Determine the (X, Y) coordinate at the center of the cell enclosing the given text.  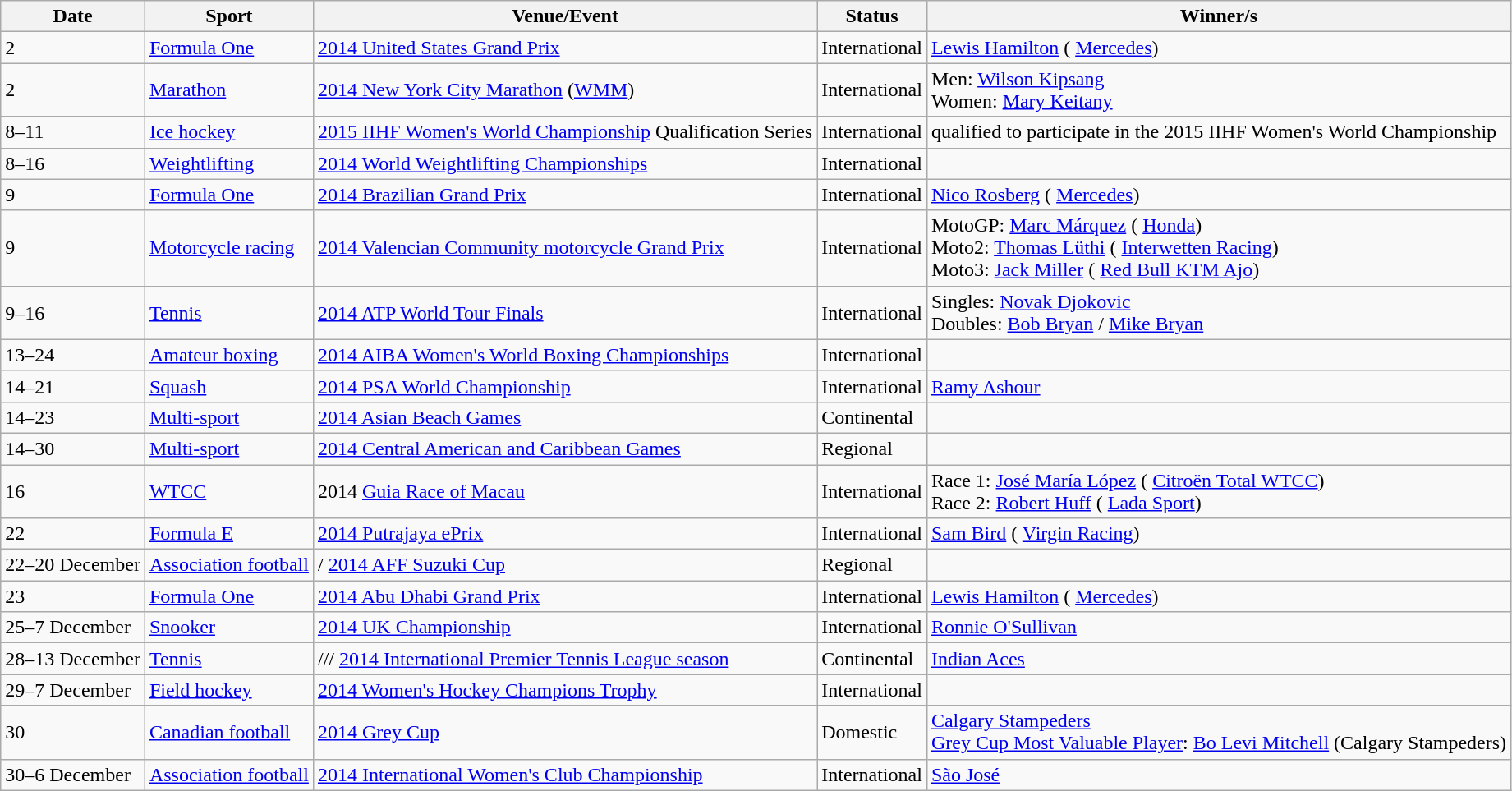
qualified to participate in the 2015 IIHF Women's World Championship (1219, 132)
Ramy Ashour (1219, 386)
Nico Rosberg ( Mercedes) (1219, 195)
2014 Women's Hockey Champions Trophy (565, 690)
8–11 (73, 132)
2014 International Women's Club Championship (565, 775)
23 (73, 596)
2014 Guia Race of Macau (565, 491)
22 (73, 534)
Squash (228, 386)
Date (73, 16)
2014 UK Championship (565, 628)
2014 PSA World Championship (565, 386)
2014 Putrajaya ePrix (565, 534)
Winner/s (1219, 16)
Sam Bird ( Virgin Racing) (1219, 534)
2014 Brazilian Grand Prix (565, 195)
Motorcycle racing (228, 248)
Singles: Novak DjokovicDoubles: Bob Bryan / Mike Bryan (1219, 312)
9–16 (73, 312)
/// 2014 International Premier Tennis League season (565, 659)
30–6 December (73, 775)
/ 2014 AFF Suzuki Cup (565, 565)
22–20 December (73, 565)
São José (1219, 775)
25–7 December (73, 628)
Calgary StampedersGrey Cup Most Valuable Player: Bo Levi Mitchell (Calgary Stampeders) (1219, 733)
14–30 (73, 448)
2015 IIHF Women's World Championship Qualification Series (565, 132)
14–23 (73, 417)
MotoGP: Marc Márquez ( Honda)Moto2: Thomas Lüthi ( Interwetten Racing)Moto3: Jack Miller ( Red Bull KTM Ajo) (1219, 248)
2014 Valencian Community motorcycle Grand Prix (565, 248)
2014 Grey Cup (565, 733)
14–21 (73, 386)
Ronnie O'Sullivan (1219, 628)
Domestic (872, 733)
2014 World Weightlifting Championships (565, 163)
Marathon (228, 90)
30 (73, 733)
Amateur boxing (228, 355)
Canadian football (228, 733)
2014 Asian Beach Games (565, 417)
Ice hockey (228, 132)
Snooker (228, 628)
16 (73, 491)
2014 United States Grand Prix (565, 48)
Venue/Event (565, 16)
Race 1: José María López ( Citroën Total WTCC)Race 2: Robert Huff ( Lada Sport) (1219, 491)
Men: Wilson Kipsang Women: Mary Keitany (1219, 90)
Weightlifting (228, 163)
2014 Abu Dhabi Grand Prix (565, 596)
Field hockey (228, 690)
WTCC (228, 491)
Formula E (228, 534)
2014 AIBA Women's World Boxing Championships (565, 355)
Status (872, 16)
Sport (228, 16)
13–24 (73, 355)
Indian Aces (1219, 659)
29–7 December (73, 690)
28–13 December (73, 659)
2014 ATP World Tour Finals (565, 312)
2014 New York City Marathon (WMM) (565, 90)
8–16 (73, 163)
2014 Central American and Caribbean Games (565, 448)
